For the text-containing cell, return its midpoint in [x, y] coordinate format. 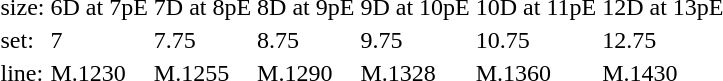
9.75 [415, 40]
7.75 [202, 40]
7 [99, 40]
8.75 [306, 40]
10.75 [536, 40]
